From the cell containing the given text, extract its center point as [X, Y] coordinate. 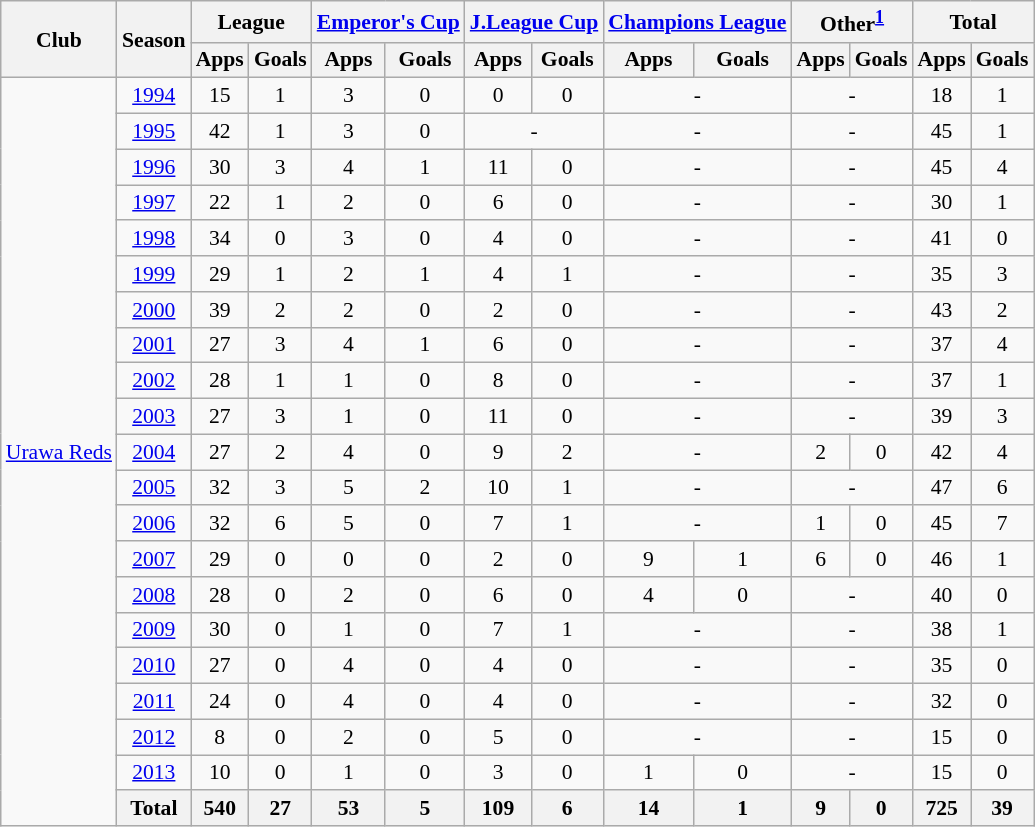
47 [942, 488]
725 [942, 809]
14 [648, 809]
2003 [154, 417]
46 [942, 559]
1999 [154, 274]
Club [59, 40]
2011 [154, 702]
38 [942, 630]
2002 [154, 381]
1995 [154, 132]
2001 [154, 345]
2010 [154, 666]
1996 [154, 167]
1994 [154, 96]
Other1 [852, 22]
2013 [154, 773]
24 [220, 702]
League [252, 22]
Emperor's Cup [388, 22]
1997 [154, 203]
Champions League [697, 22]
2009 [154, 630]
2006 [154, 524]
22 [220, 203]
41 [942, 239]
43 [942, 310]
2005 [154, 488]
2007 [154, 559]
540 [220, 809]
34 [220, 239]
18 [942, 96]
Season [154, 40]
1998 [154, 239]
J.League Cup [534, 22]
2000 [154, 310]
53 [349, 809]
2008 [154, 595]
Urawa Reds [59, 452]
2004 [154, 452]
109 [498, 809]
40 [942, 595]
2012 [154, 737]
